Find where the given text appears and provide that cell's center as (x, y) coordinate. 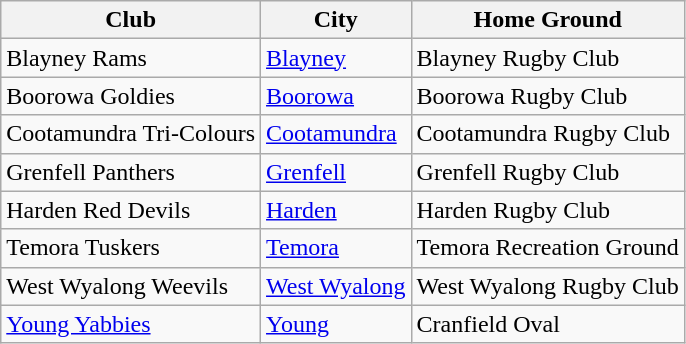
Blayney Rugby Club (548, 58)
Grenfell (336, 172)
Young (336, 324)
Grenfell Panthers (131, 172)
Blayney (336, 58)
West Wyalong (336, 286)
Temora Tuskers (131, 248)
Home Ground (548, 20)
Boorowa Goldies (131, 96)
Blayney Rams (131, 58)
Cootamundra (336, 134)
Cootamundra Rugby Club (548, 134)
Cranfield Oval (548, 324)
Temora (336, 248)
Boorowa Rugby Club (548, 96)
Cootamundra Tri-Colours (131, 134)
Harden Red Devils (131, 210)
Boorowa (336, 96)
Harden Rugby Club (548, 210)
Temora Recreation Ground (548, 248)
West Wyalong Rugby Club (548, 286)
Grenfell Rugby Club (548, 172)
Club (131, 20)
Harden (336, 210)
City (336, 20)
West Wyalong Weevils (131, 286)
Young Yabbies (131, 324)
